Search for the cell housing the specified text and yield its (X, Y) center coordinate. 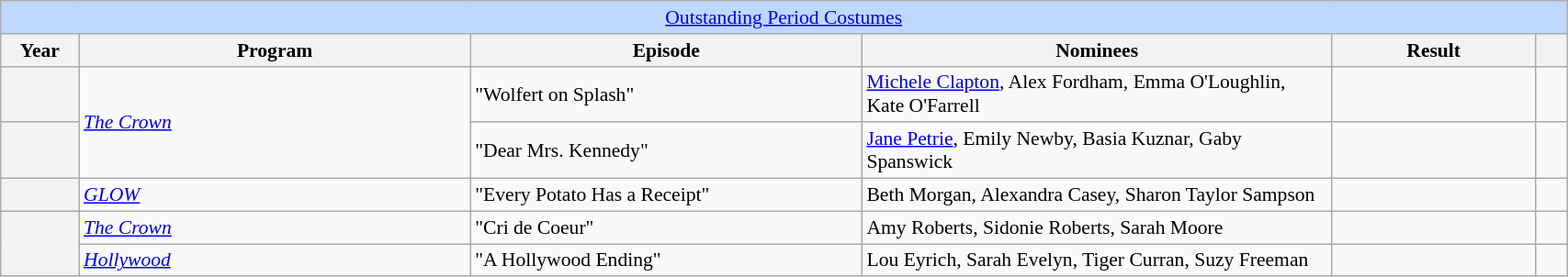
Episode (666, 50)
"Every Potato Has a Receipt" (666, 195)
Jane Petrie, Emily Newby, Basia Kuznar, Gaby Spanswick (1097, 150)
Hollywood (275, 260)
Beth Morgan, Alexandra Casey, Sharon Taylor Sampson (1097, 195)
"Dear Mrs. Kennedy" (666, 150)
Amy Roberts, Sidonie Roberts, Sarah Moore (1097, 227)
Lou Eyrich, Sarah Evelyn, Tiger Curran, Suzy Freeman (1097, 260)
"A Hollywood Ending" (666, 260)
"Wolfert on Splash" (666, 94)
Outstanding Period Costumes (784, 17)
GLOW (275, 195)
Nominees (1097, 50)
Program (275, 50)
Result (1434, 50)
Year (40, 50)
Michele Clapton, Alex Fordham, Emma O'Loughlin, Kate O'Farrell (1097, 94)
"Cri de Coeur" (666, 227)
